Find where the given text appears and provide that cell's center as (X, Y) coordinate. 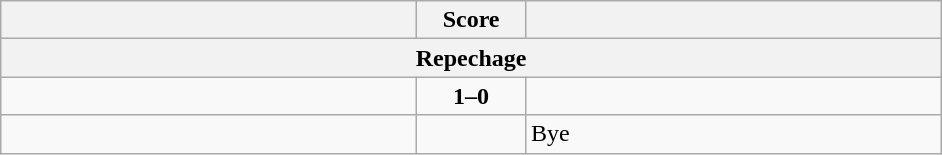
1–0 (472, 96)
Score (472, 20)
Repechage (472, 58)
Bye (733, 134)
